Pinpoint the cell where the given text exists, returning its [x, y] midpoint coordinate. 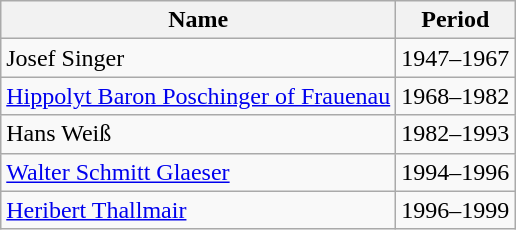
1996–1999 [456, 210]
Hippolyt Baron Poschinger of Frauenau [198, 96]
1994–1996 [456, 172]
Heribert Thallmair [198, 210]
Hans Weiß [198, 134]
Name [198, 20]
1968–1982 [456, 96]
Period [456, 20]
1982–1993 [456, 134]
Josef Singer [198, 58]
1947–1967 [456, 58]
Walter Schmitt Glaeser [198, 172]
